Pinpoint the cell where the given text exists, returning its [X, Y] midpoint coordinate. 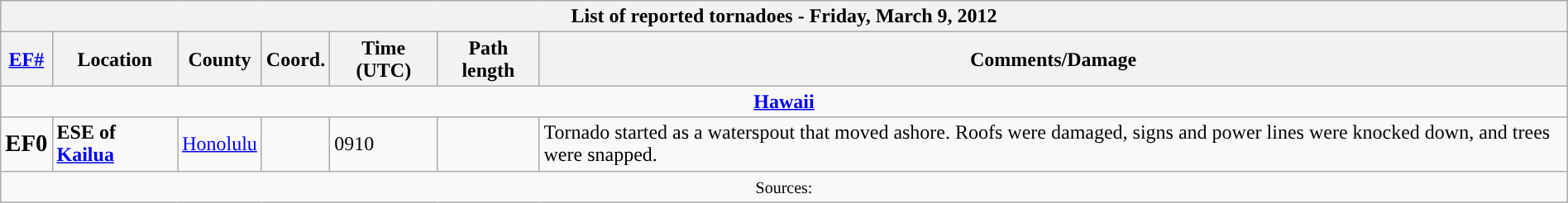
Honolulu [220, 144]
EF# [26, 59]
Sources: [784, 186]
Coord. [295, 59]
List of reported tornadoes - Friday, March 9, 2012 [784, 17]
EF0 [26, 144]
Time (UTC) [384, 59]
Comments/Damage [1054, 59]
Tornado started as a waterspout that moved ashore. Roofs were damaged, signs and power lines were knocked down, and trees were snapped. [1054, 144]
ESE of Kailua [115, 144]
County [220, 59]
Hawaii [784, 101]
0910 [384, 144]
Location [115, 59]
Path length [488, 59]
